Return the [X, Y] coordinate for the center point of the cell that contains the specified text.  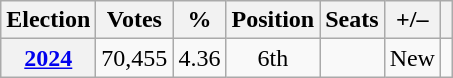
2024 [48, 58]
Election [48, 20]
New [412, 58]
6th [273, 58]
Votes [134, 20]
70,455 [134, 58]
% [200, 20]
4.36 [200, 58]
Position [273, 20]
+/– [412, 20]
Seats [352, 20]
